Identify which cell holds the provided text, then report its (x, y) central coordinate. 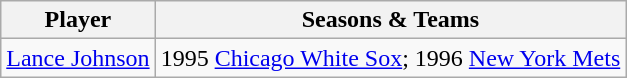
Seasons & Teams (390, 20)
Player (78, 20)
Lance Johnson (78, 58)
1995 Chicago White Sox; 1996 New York Mets (390, 58)
